Pinpoint the cell where the given text exists, returning its [x, y] midpoint coordinate. 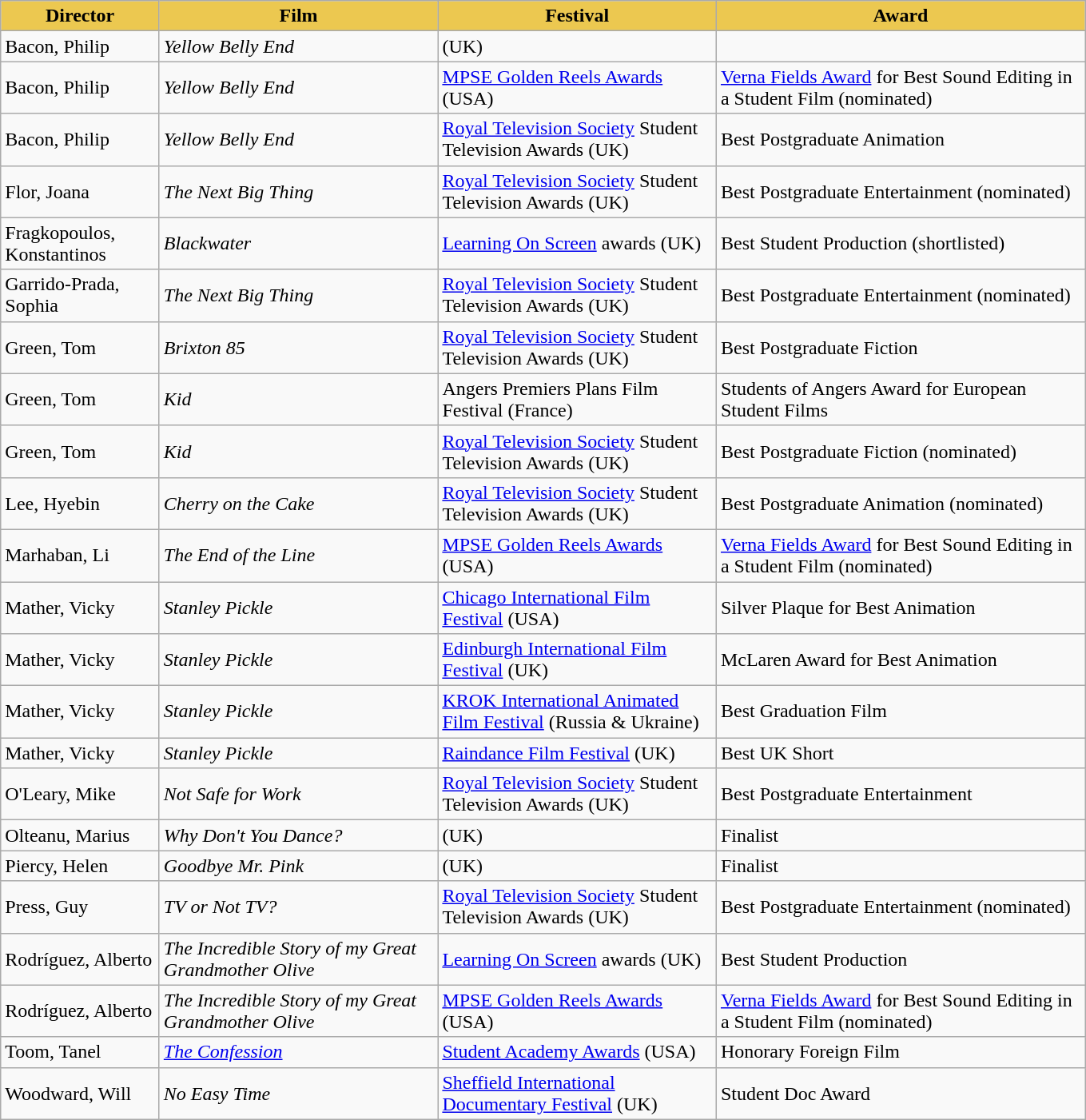
Fragkopoulos, Konstantinos [80, 243]
Not Safe for Work [299, 795]
O'Leary, Mike [80, 795]
Brixton 85 [299, 347]
Raindance Film Festival (UK) [577, 753]
Press, Guy [80, 907]
The Confession [299, 1052]
Best UK Short [900, 753]
Blackwater [299, 243]
Chicago International Film Festival (USA) [577, 608]
Angers Premiers Plans Film Festival (France) [577, 400]
Goodbye Mr. Pink [299, 866]
Best Student Production [900, 959]
Best Postgraduate Fiction [900, 347]
Film [299, 16]
Olteanu, Marius [80, 835]
Sheffield International Documentary Festival (UK) [577, 1094]
Lee, Hyebin [80, 504]
Marhaban, Li [80, 555]
Best Postgraduate Animation (nominated) [900, 504]
KROK International Animated Film Festival (Russia & Ukraine) [577, 711]
Toom, Tanel [80, 1052]
Flor, Joana [80, 192]
Why Don't You Dance? [299, 835]
Cherry on the Cake [299, 504]
Honorary Foreign Film [900, 1052]
Best Postgraduate Fiction (nominated) [900, 451]
Woodward, Will [80, 1094]
Garrido-Prada, Sophia [80, 296]
Best Postgraduate Entertainment [900, 795]
The End of the Line [299, 555]
TV or Not TV? [299, 907]
Student Doc Award [900, 1094]
Award [900, 16]
Best Graduation Film [900, 711]
Piercy, Helen [80, 866]
Students of Angers Award for European Student Films [900, 400]
No Easy Time [299, 1094]
Best Postgraduate Animation [900, 139]
Silver Plaque for Best Animation [900, 608]
Festival [577, 16]
Student Academy Awards (USA) [577, 1052]
Director [80, 16]
Best Student Production (shortlisted) [900, 243]
Edinburgh International Film Festival (UK) [577, 660]
McLaren Award for Best Animation [900, 660]
